Search for the cell housing the specified text and yield its (x, y) center coordinate. 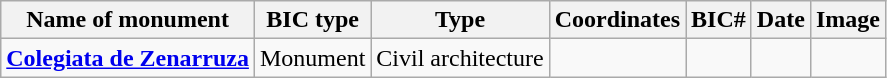
Name of monument (128, 20)
Image (848, 20)
BIC# (719, 20)
Coordinates (617, 20)
BIC type (312, 20)
Date (780, 20)
Monument (312, 58)
Colegiata de Zenarruza (128, 58)
Type (460, 20)
Civil architecture (460, 58)
